Find where the given text appears and provide that cell's center as (X, Y) coordinate. 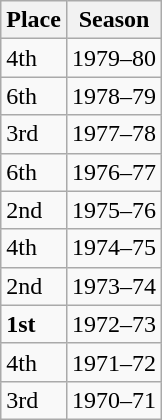
1971–72 (114, 362)
1973–74 (114, 286)
1978–79 (114, 96)
1977–78 (114, 134)
1st (34, 324)
1979–80 (114, 58)
Place (34, 20)
Season (114, 20)
1974–75 (114, 248)
1975–76 (114, 210)
1976–77 (114, 172)
1972–73 (114, 324)
1970–71 (114, 400)
